Locate the cell with the specified text and output its [x, y] center coordinate. 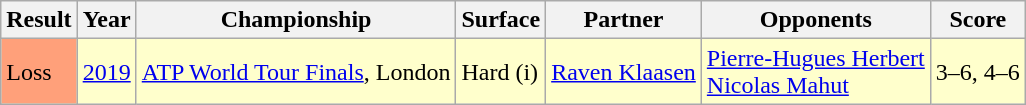
Surface [501, 20]
Opponents [816, 20]
Hard (i) [501, 72]
Pierre-Hugues Herbert Nicolas Mahut [816, 72]
Result [39, 20]
Score [978, 20]
Partner [624, 20]
Loss [39, 72]
ATP World Tour Finals, London [296, 72]
Raven Klaasen [624, 72]
Year [106, 20]
2019 [106, 72]
Championship [296, 20]
3–6, 4–6 [978, 72]
